Provide the [X, Y] coordinate of the cell's center where the given text is located.  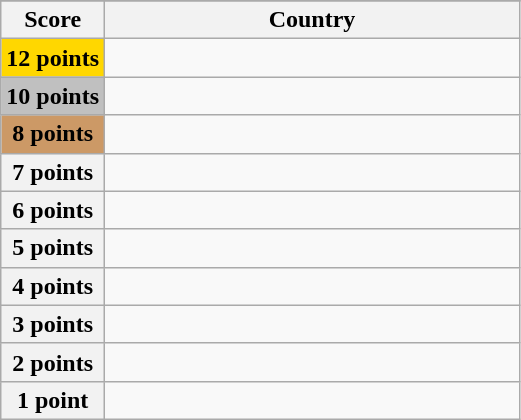
5 points [53, 248]
6 points [53, 210]
2 points [53, 362]
1 point [53, 400]
10 points [53, 96]
12 points [53, 58]
4 points [53, 286]
Score [53, 20]
Country [312, 20]
8 points [53, 134]
3 points [53, 324]
7 points [53, 172]
